Scan for the cell matching the given text and deliver its [X, Y] coordinate at center. 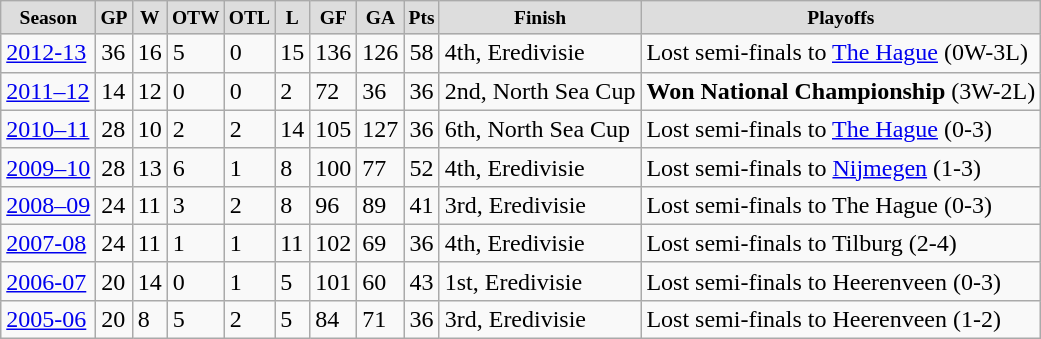
L [292, 18]
58 [422, 53]
Lost semi-finals to Nijmegen (1-3) [841, 167]
Lost semi-finals to Heerenveen (1-2) [841, 319]
GF [334, 18]
1st, Eredivisie [540, 281]
Pts [422, 18]
Finish [540, 18]
102 [334, 243]
OTW [196, 18]
2011–12 [48, 91]
2006-07 [48, 281]
Lost semi-finals to Heerenveen (0-3) [841, 281]
84 [334, 319]
GA [380, 18]
10 [150, 129]
12 [150, 91]
Playoffs [841, 18]
127 [380, 129]
101 [334, 281]
126 [380, 53]
136 [334, 53]
89 [380, 205]
2009–10 [48, 167]
W [150, 18]
2005-06 [48, 319]
13 [150, 167]
100 [334, 167]
69 [380, 243]
96 [334, 205]
2nd, North Sea Cup [540, 91]
3 [196, 205]
77 [380, 167]
72 [334, 91]
2012-13 [48, 53]
71 [380, 319]
6th, North Sea Cup [540, 129]
41 [422, 205]
Lost semi-finals to The Hague (0W-3L) [841, 53]
105 [334, 129]
Season [48, 18]
Lost semi-finals to Tilburg (2-4) [841, 243]
60 [380, 281]
52 [422, 167]
43 [422, 281]
16 [150, 53]
2007-08 [48, 243]
15 [292, 53]
GP [114, 18]
2010–11 [48, 129]
6 [196, 167]
OTL [249, 18]
Won National Championship (3W-2L) [841, 91]
2008–09 [48, 205]
